Identify which cell holds the provided text, then report its (X, Y) central coordinate. 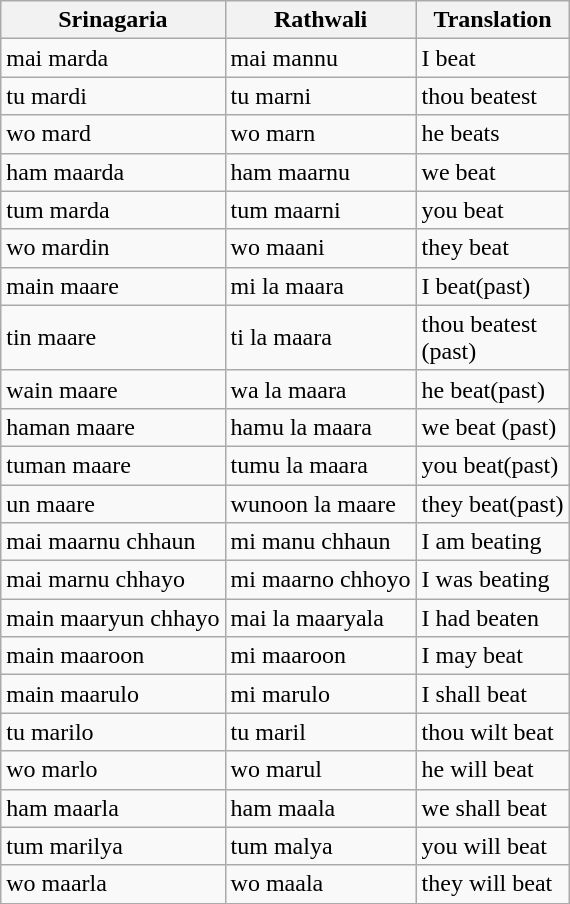
tu marni (320, 96)
wunoon la maare (320, 503)
they will beat (492, 884)
we beat (past) (492, 427)
wo maani (320, 248)
mi la maara (320, 286)
hamu la maara (320, 427)
mai maarnu chhaun (113, 542)
mi maarno chhoyo (320, 580)
he beat(past) (492, 389)
you will beat (492, 846)
wo mardin (113, 248)
main maaroon (113, 656)
ham maala (320, 808)
they beat (492, 248)
I had beaten (492, 618)
mi manu chhaun (320, 542)
wo mard (113, 134)
I beat (492, 58)
I was beating (492, 580)
ham maarnu (320, 172)
mi maaroon (320, 656)
main maare (113, 286)
un maare (113, 503)
wo marul (320, 770)
I am beating (492, 542)
tum maarni (320, 210)
tum malya (320, 846)
ham maarda (113, 172)
main maarulo (113, 694)
Srinagaria (113, 20)
I shall beat (492, 694)
wain maare (113, 389)
mai marnu chhayo (113, 580)
thou beatest(past) (492, 338)
you beat (492, 210)
they beat(past) (492, 503)
tu marilo (113, 732)
Rathwali (320, 20)
wo marlo (113, 770)
wo marn (320, 134)
ham maarla (113, 808)
we shall beat (492, 808)
tum marilya (113, 846)
ti la maara (320, 338)
tu maril (320, 732)
tu mardi (113, 96)
Translation (492, 20)
main maaryun chhayo (113, 618)
mai mannu (320, 58)
mi marulo (320, 694)
tuman maare (113, 465)
we beat (492, 172)
he will beat (492, 770)
thou beatest (492, 96)
wa la maara (320, 389)
mai marda (113, 58)
tin maare (113, 338)
thou wilt beat (492, 732)
tum marda (113, 210)
I beat(past) (492, 286)
mai la maaryala (320, 618)
I may beat (492, 656)
you beat(past) (492, 465)
he beats (492, 134)
haman maare (113, 427)
wo maala (320, 884)
tumu la maara (320, 465)
wo maarla (113, 884)
